Search for the cell housing the specified text and yield its (X, Y) center coordinate. 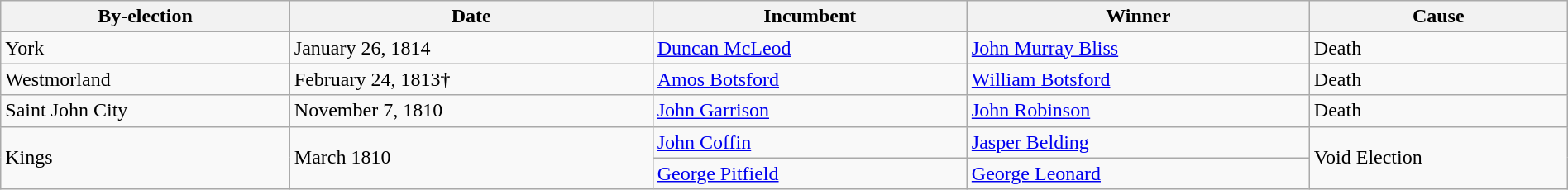
Amos Botsford (810, 79)
By-election (146, 17)
Date (471, 17)
Duncan McLeod (810, 48)
Jasper Belding (1138, 142)
William Botsford (1138, 79)
York (146, 48)
John Garrison (810, 111)
John Robinson (1138, 111)
March 1810 (471, 158)
George Leonard (1138, 173)
Cause (1438, 17)
John Coffin (810, 142)
Saint John City (146, 111)
Void Election (1438, 158)
Incumbent (810, 17)
Winner (1138, 17)
Westmorland (146, 79)
John Murray Bliss (1138, 48)
November 7, 1810 (471, 111)
Kings (146, 158)
January 26, 1814 (471, 48)
George Pitfield (810, 173)
February 24, 1813† (471, 79)
